Locate the cell with the specified text and output its (x, y) center coordinate. 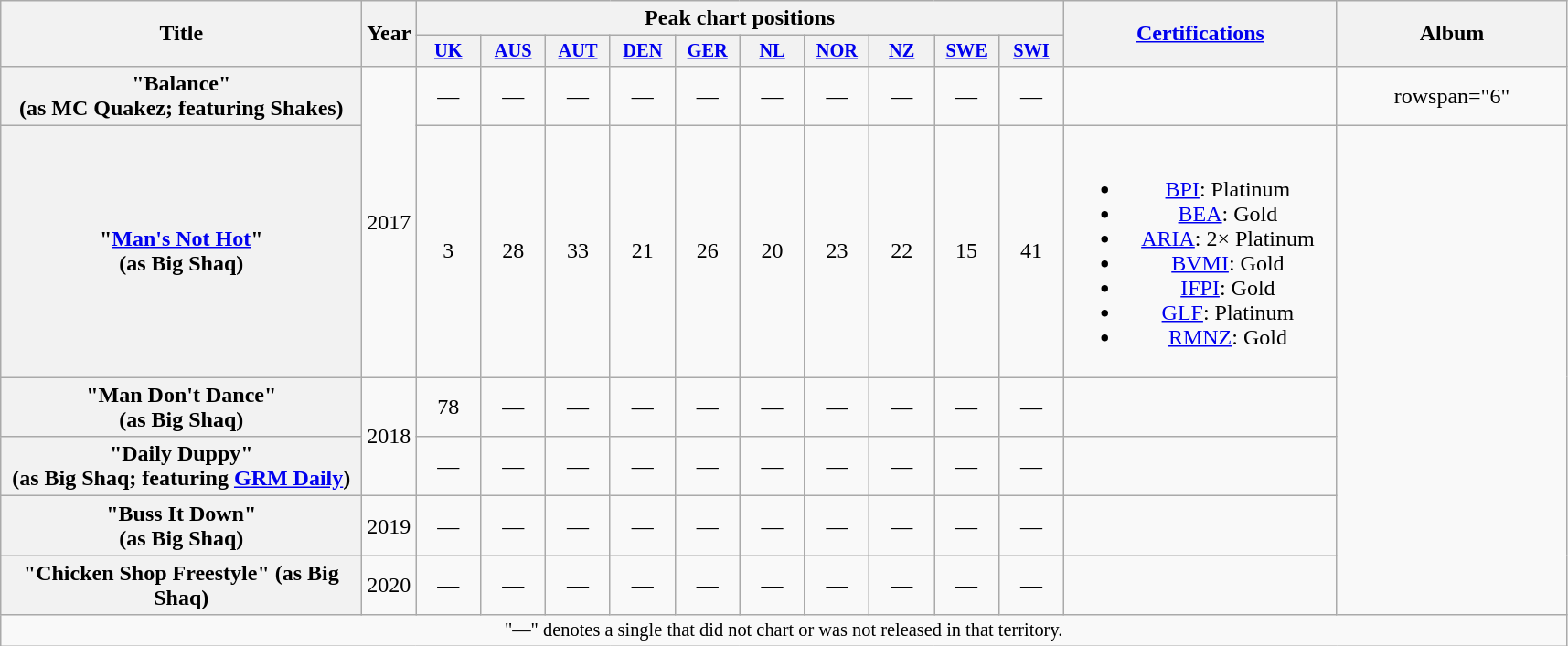
BPI: PlatinumBEA: GoldARIA: 2× PlatinumBVMI: GoldIFPI: GoldGLF: PlatinumRMNZ: Gold (1200, 252)
33 (578, 252)
"Man Don't Dance"(as Big Shaq) (181, 408)
3 (448, 252)
23 (837, 252)
"Chicken Shop Freestyle" (as Big Shaq) (181, 585)
2020 (389, 585)
"Man's Not Hot"(as Big Shaq) (181, 252)
78 (448, 408)
41 (1031, 252)
SWI (1031, 51)
"Balance"(as MC Quakez; featuring Shakes) (181, 95)
15 (967, 252)
SWE (967, 51)
22 (901, 252)
20 (772, 252)
2017 (389, 221)
DEN (642, 51)
2019 (389, 526)
28 (514, 252)
UK (448, 51)
26 (708, 252)
Year (389, 34)
"Daily Duppy"(as Big Shaq; featuring GRM Daily) (181, 466)
rowspan="6" (1452, 95)
"—" denotes a single that did not chart or was not released in that territory. (784, 630)
AUT (578, 51)
Certifications (1200, 34)
"Buss It Down"(as Big Shaq) (181, 526)
GER (708, 51)
NL (772, 51)
AUS (514, 51)
2018 (389, 437)
Album (1452, 34)
NZ (901, 51)
21 (642, 252)
NOR (837, 51)
Peak chart positions (741, 18)
Title (181, 34)
